Capture the cell that displays the provided text and extract its [x, y] central coordinate. 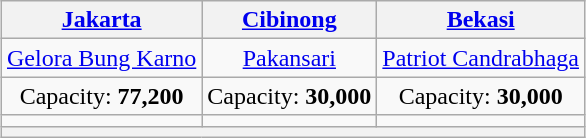
Bekasi [481, 20]
Pakansari [290, 58]
Patriot Candrabhaga [481, 58]
Capacity: 77,200 [101, 96]
Gelora Bung Karno [101, 58]
Jakarta [101, 20]
Cibinong [290, 20]
